For the text-containing cell, return its midpoint in [x, y] coordinate format. 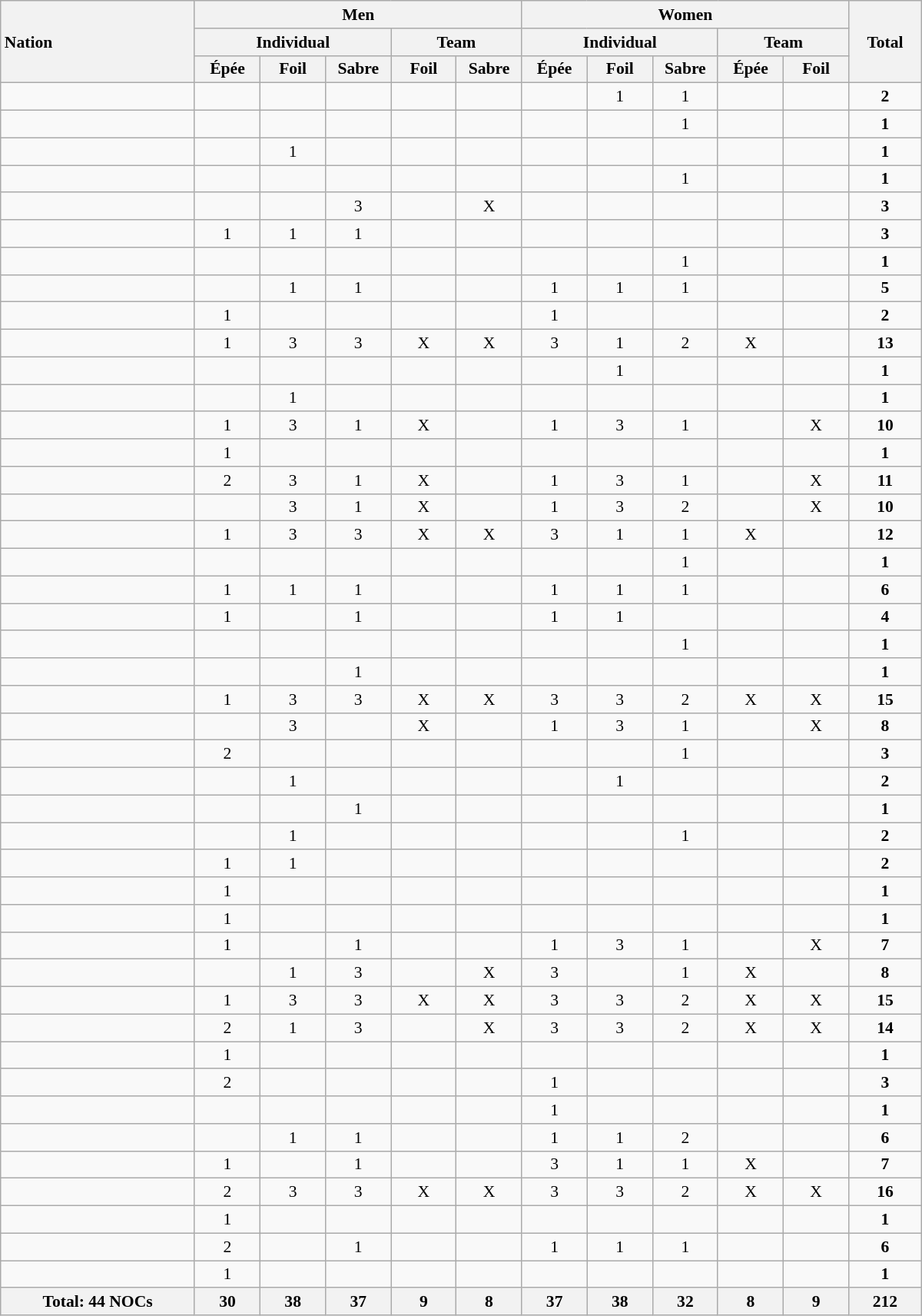
Nation [98, 42]
212 [885, 1302]
16 [885, 1192]
Men [358, 15]
30 [227, 1302]
Women [685, 15]
32 [685, 1302]
4 [885, 617]
5 [885, 288]
13 [885, 344]
Total [885, 42]
14 [885, 1028]
11 [885, 480]
12 [885, 535]
Total: 44 NOCs [98, 1302]
